Return the (x, y) coordinate for the center point of the cell that contains the specified text.  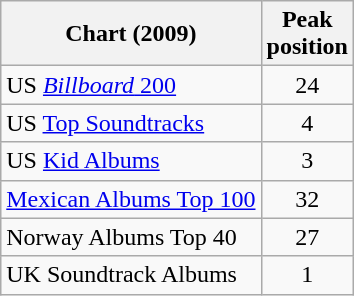
1 (307, 275)
27 (307, 237)
24 (307, 85)
32 (307, 199)
4 (307, 123)
US Top Soundtracks (131, 123)
US Billboard 200 (131, 85)
3 (307, 161)
Mexican Albums Top 100 (131, 199)
US Kid Albums (131, 161)
UK Soundtrack Albums (131, 275)
Chart (2009) (131, 34)
Norway Albums Top 40 (131, 237)
Peakposition (307, 34)
